Capture the cell that displays the provided text and extract its (X, Y) central coordinate. 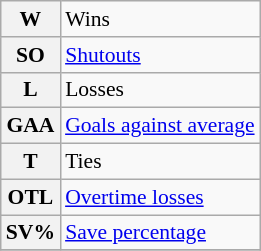
T (30, 162)
L (30, 90)
Losses (160, 90)
Overtime losses (160, 197)
Ties (160, 162)
SO (30, 55)
Shutouts (160, 55)
GAA (30, 126)
Save percentage (160, 233)
OTL (30, 197)
Goals against average (160, 126)
SV% (30, 233)
W (30, 19)
Wins (160, 19)
